Scan for the cell matching the given text and deliver its [X, Y] coordinate at center. 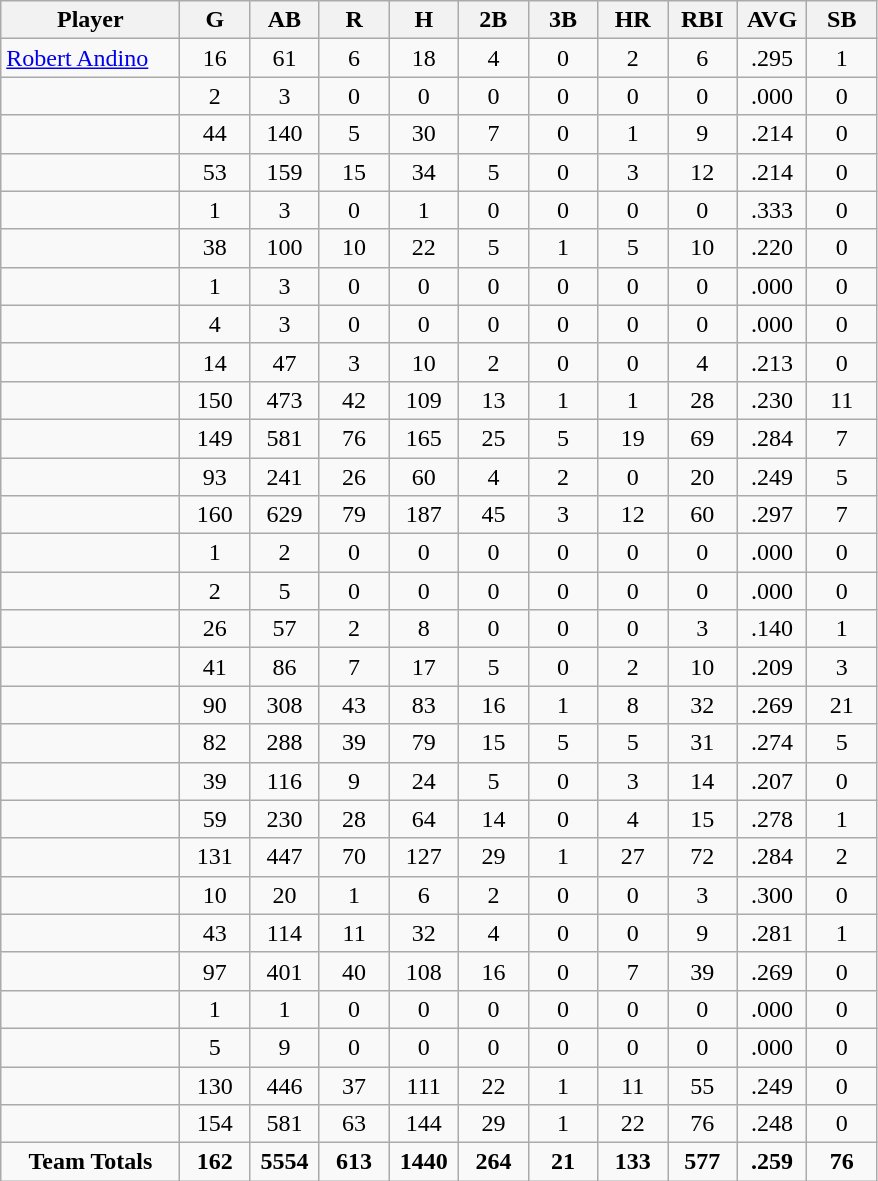
.209 [772, 667]
.295 [772, 58]
130 [215, 1085]
187 [424, 515]
577 [703, 1162]
37 [354, 1085]
83 [424, 705]
159 [285, 172]
86 [285, 667]
140 [285, 134]
108 [424, 971]
40 [354, 971]
RBI [703, 20]
3B [563, 20]
Team Totals [90, 1162]
53 [215, 172]
.300 [772, 895]
27 [633, 857]
241 [285, 477]
17 [424, 667]
.220 [772, 248]
.333 [772, 210]
114 [285, 933]
.297 [772, 515]
63 [354, 1124]
64 [424, 819]
90 [215, 705]
SB [842, 20]
.259 [772, 1162]
.140 [772, 629]
61 [285, 58]
144 [424, 1124]
.278 [772, 819]
55 [703, 1085]
AB [285, 20]
.207 [772, 781]
1440 [424, 1162]
133 [633, 1162]
149 [215, 438]
162 [215, 1162]
165 [424, 438]
82 [215, 743]
264 [494, 1162]
111 [424, 1085]
613 [354, 1162]
93 [215, 477]
47 [285, 362]
629 [285, 515]
288 [285, 743]
72 [703, 857]
18 [424, 58]
.230 [772, 400]
154 [215, 1124]
230 [285, 819]
Robert Andino [90, 58]
Player [90, 20]
69 [703, 438]
2B [494, 20]
24 [424, 781]
G [215, 20]
HR [633, 20]
59 [215, 819]
5554 [285, 1162]
446 [285, 1085]
308 [285, 705]
41 [215, 667]
34 [424, 172]
160 [215, 515]
13 [494, 400]
.213 [772, 362]
.274 [772, 743]
401 [285, 971]
25 [494, 438]
38 [215, 248]
AVG [772, 20]
.248 [772, 1124]
31 [703, 743]
447 [285, 857]
R [354, 20]
H [424, 20]
42 [354, 400]
45 [494, 515]
70 [354, 857]
109 [424, 400]
30 [424, 134]
57 [285, 629]
116 [285, 781]
.281 [772, 933]
150 [215, 400]
473 [285, 400]
97 [215, 971]
44 [215, 134]
100 [285, 248]
19 [633, 438]
127 [424, 857]
131 [215, 857]
